From the cell containing the given text, extract its center point as (X, Y) coordinate. 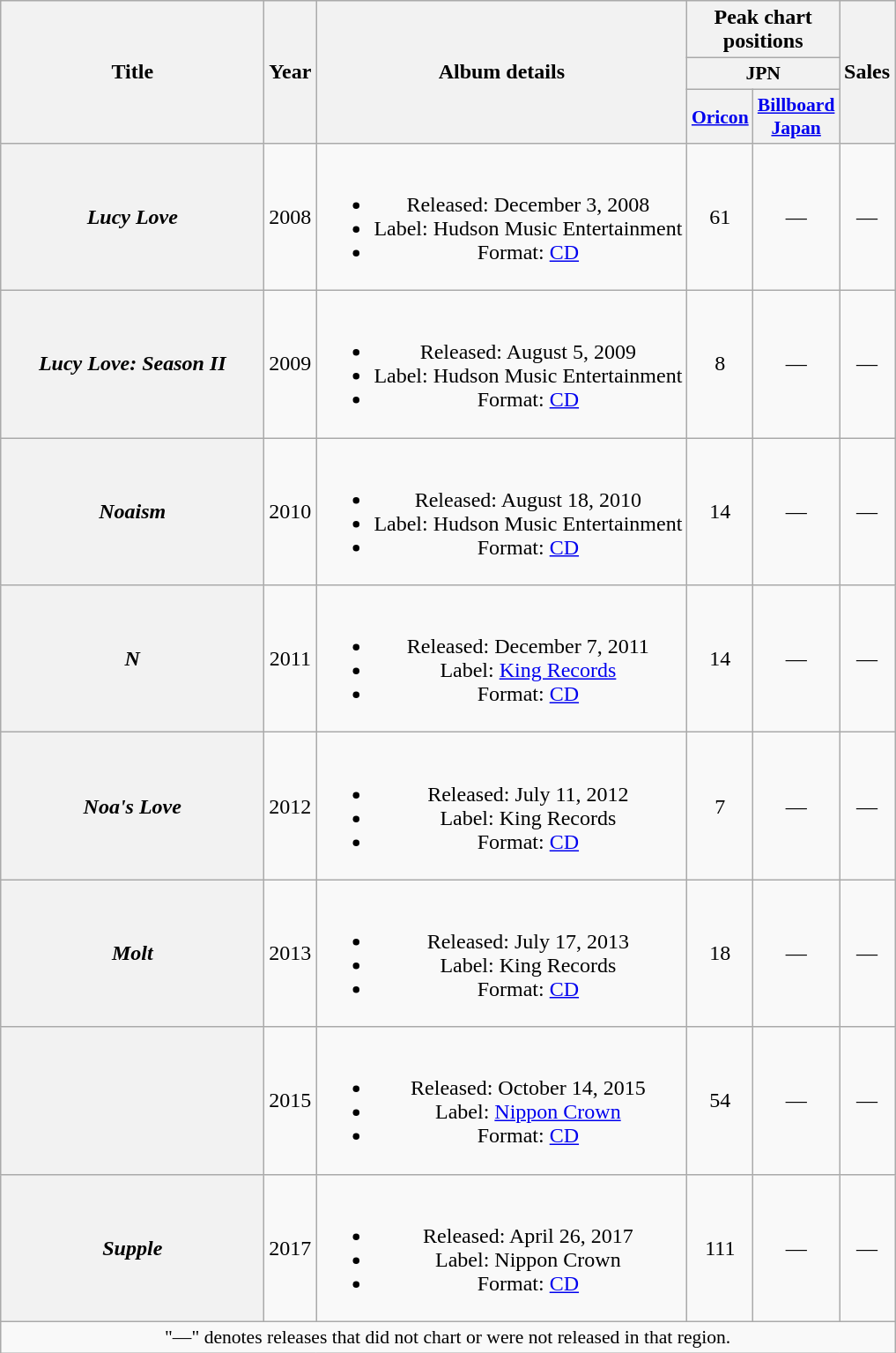
Noaism (132, 511)
Supple (132, 1248)
Noa's Love (132, 806)
Released: August 18, 2010Label: Hudson Music EntertainmentFormat: CD (502, 511)
2009 (291, 365)
Released: July 11, 2012Label: King RecordsFormat: CD (502, 806)
2011 (291, 659)
Album details (502, 72)
2013 (291, 954)
Released: December 7, 2011Label: King RecordsFormat: CD (502, 659)
Lucy Love (132, 217)
2010 (291, 511)
Year (291, 72)
2012 (291, 806)
Released: August 5, 2009Label: Hudson Music EntertainmentFormat: CD (502, 365)
Sales (867, 72)
Released: July 17, 2013Label: King RecordsFormat: CD (502, 954)
"—" denotes releases that did not chart or were not released in that region. (448, 1337)
8 (721, 365)
Title (132, 72)
N (132, 659)
2017 (291, 1248)
2015 (291, 1100)
2008 (291, 217)
JPN (763, 74)
Peak chart positions (763, 30)
Released: October 14, 2015Label: Nippon CrownFormat: CD (502, 1100)
Molt (132, 954)
61 (721, 217)
7 (721, 806)
Lucy Love: Season II (132, 365)
Oricon (721, 116)
54 (721, 1100)
111 (721, 1248)
Billboard Japan (796, 116)
Released: April 26, 2017Label: Nippon CrownFormat: CD (502, 1248)
18 (721, 954)
Released: December 3, 2008Label: Hudson Music EntertainmentFormat: CD (502, 217)
